Locate the cell with the specified text and output its (X, Y) center coordinate. 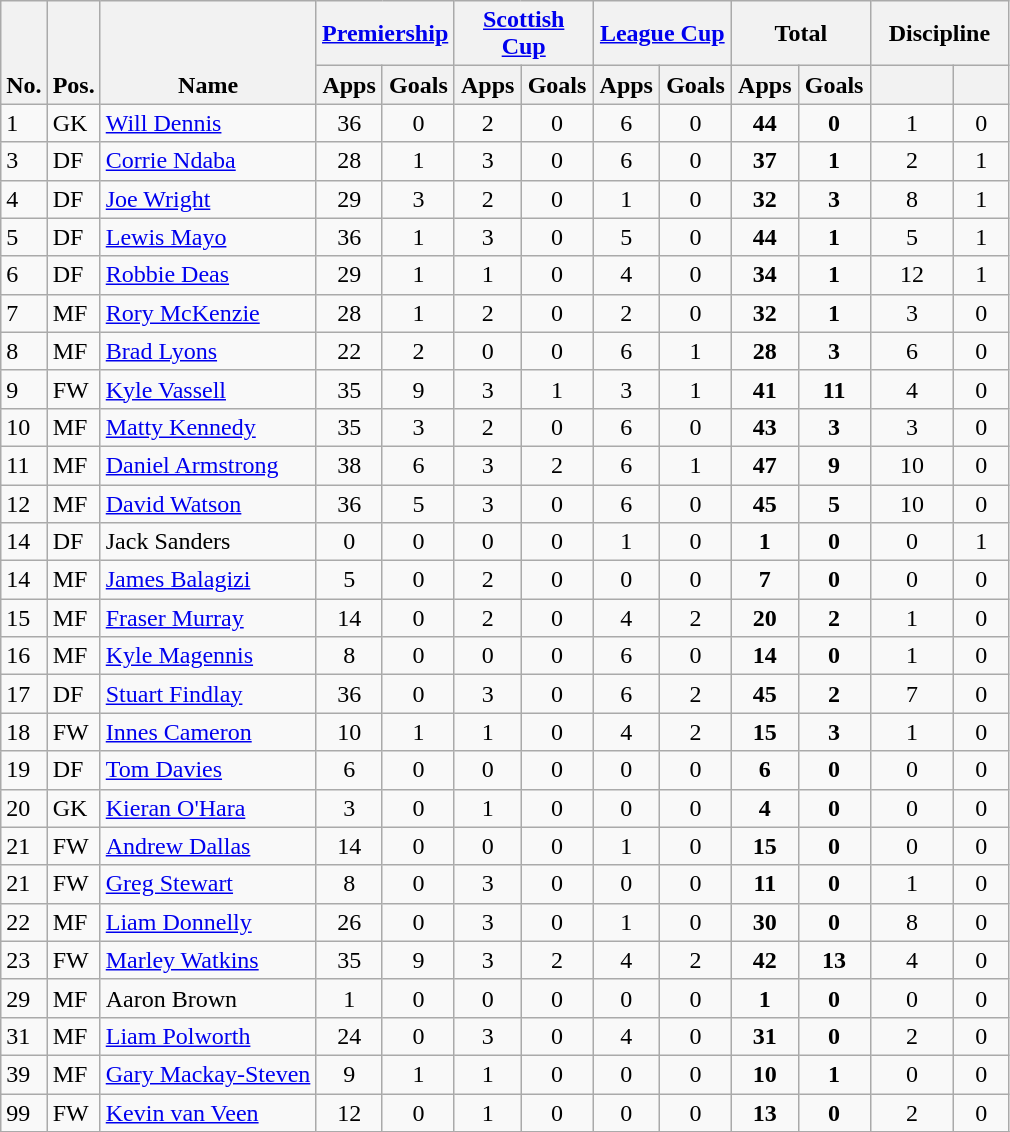
League Cup (662, 34)
Rory McKenzie (208, 313)
Corrie Ndaba (208, 161)
39 (24, 1074)
37 (766, 161)
43 (766, 427)
42 (766, 960)
Tom Davies (208, 770)
Kevin van Veen (208, 1113)
19 (24, 770)
Robbie Deas (208, 275)
Gary Mackay-Steven (208, 1074)
Kyle Magennis (208, 656)
Liam Donnelly (208, 922)
Stuart Findlay (208, 694)
Aaron Brown (208, 998)
38 (350, 465)
Will Dennis (208, 123)
34 (766, 275)
No. (24, 52)
Liam Polworth (208, 1036)
18 (24, 732)
Total (802, 34)
Andrew Dallas (208, 846)
Fraser Murray (208, 618)
Name (208, 52)
Matty Kennedy (208, 427)
16 (24, 656)
Greg Stewart (208, 884)
Innes Cameron (208, 732)
Kieran O'Hara (208, 808)
17 (24, 694)
Jack Sanders (208, 542)
Lewis Mayo (208, 237)
23 (24, 960)
Kyle Vassell (208, 389)
Brad Lyons (208, 351)
Joe Wright (208, 199)
Marley Watkins (208, 960)
Discipline (940, 34)
James Balagizi (208, 580)
41 (766, 389)
Premiership (386, 34)
Pos. (74, 52)
99 (24, 1113)
30 (766, 922)
Scottish Cup (524, 34)
Daniel Armstrong (208, 465)
David Watson (208, 503)
24 (350, 1036)
26 (350, 922)
47 (766, 465)
